Scan for the cell matching the given text and deliver its [x, y] coordinate at center. 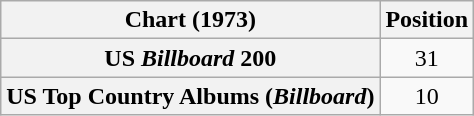
10 [427, 96]
US Billboard 200 [190, 58]
Position [427, 20]
Chart (1973) [190, 20]
US Top Country Albums (Billboard) [190, 96]
31 [427, 58]
